For the text-containing cell, return its midpoint in (x, y) coordinate format. 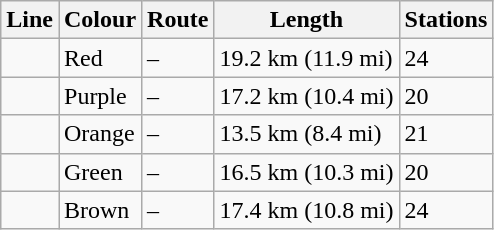
17.4 km (10.8 mi) (306, 210)
Brown (100, 210)
19.2 km (11.9 mi) (306, 58)
16.5 km (10.3 mi) (306, 172)
Line (30, 20)
Purple (100, 96)
Route (178, 20)
Colour (100, 20)
Green (100, 172)
13.5 km (8.4 mi) (306, 134)
Red (100, 58)
Stations (446, 20)
21 (446, 134)
Orange (100, 134)
Length (306, 20)
17.2 km (10.4 mi) (306, 96)
